Find where the given text appears and provide that cell's center as [X, Y] coordinate. 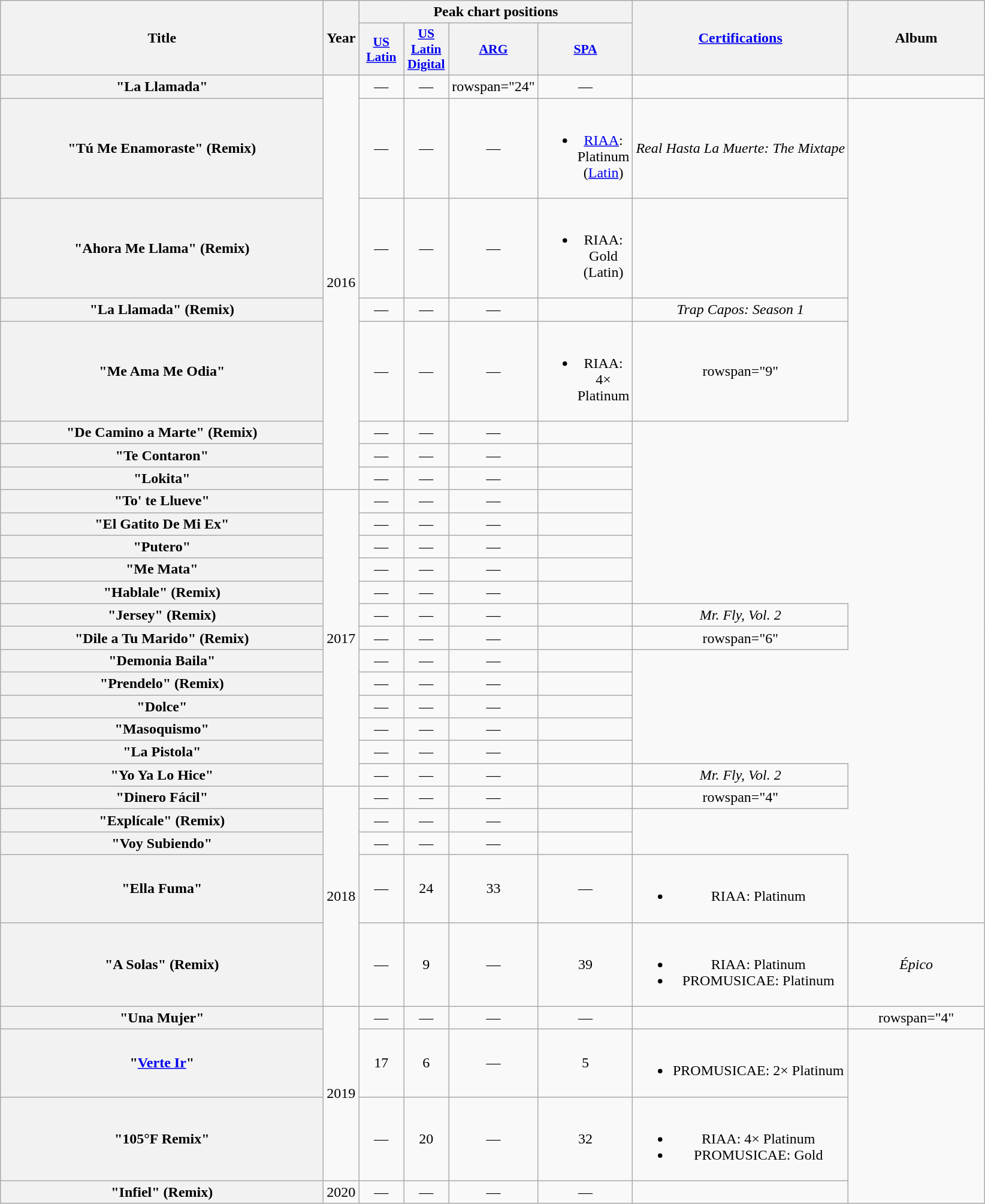
Certifications [741, 38]
USLatin [381, 49]
"Putero" [162, 547]
"To' te Llueve" [162, 501]
"La Llamada" [162, 86]
"Dile a Tu Marido" (Remix) [162, 638]
RIAA: Platinum PROMUSICAE: Platinum [741, 964]
"Jersey" (Remix) [162, 615]
"El Gatito De Mi Ex" [162, 524]
RIAA: 4× Platinum PROMUSICAE: Gold [741, 1139]
39 [585, 964]
"Me Ama Me Odia" [162, 372]
2018 [342, 897]
2017 [342, 638]
"Yo Ya Lo Hice" [162, 775]
"Ella Fuma" [162, 888]
RIAA: 4× Platinum [585, 372]
"Me Mata" [162, 569]
Real Hasta La Muerte: The Mixtape [741, 149]
"La Pistola" [162, 752]
24 [427, 888]
"Dolce" [162, 707]
"La Llamada" (Remix) [162, 310]
"Masoquismo" [162, 729]
"A Solas" (Remix) [162, 964]
Épico [917, 964]
"Lokita" [162, 478]
"Tú Me Enamoraste" (Remix) [162, 149]
2019 [342, 1093]
"Voy Subiendo" [162, 843]
"Una Mujer" [162, 1018]
"Ahora Me Llama" (Remix) [162, 248]
ARG [494, 49]
6 [427, 1063]
RIAA: Platinum [741, 888]
Peak chart positions [496, 12]
5 [585, 1063]
SPA [585, 49]
Year [342, 38]
17 [381, 1063]
rowspan="9" [741, 372]
"Te Contaron" [162, 455]
"De Camino a Marte" (Remix) [162, 433]
"105°F Remix" [162, 1139]
9 [427, 964]
RIAA: Gold (Latin) [585, 248]
USLatinDigital [427, 49]
2016 [342, 282]
rowspan="6" [741, 638]
"Explícale" (Remix) [162, 820]
Album [917, 38]
PROMUSICAE: 2× Platinum [741, 1063]
20 [427, 1139]
"Infiel" (Remix) [162, 1192]
Trap Capos: Season 1 [741, 310]
"Hablale" (Remix) [162, 592]
Title [162, 38]
"Prendelo" (Remix) [162, 683]
2020 [342, 1192]
"Verte Ir" [162, 1063]
rowspan="24" [494, 86]
"Demonia Baila" [162, 660]
33 [494, 888]
32 [585, 1139]
"Dinero Fácil" [162, 798]
RIAA: Platinum (Latin) [585, 149]
